Search for the cell housing the specified text and yield its (X, Y) center coordinate. 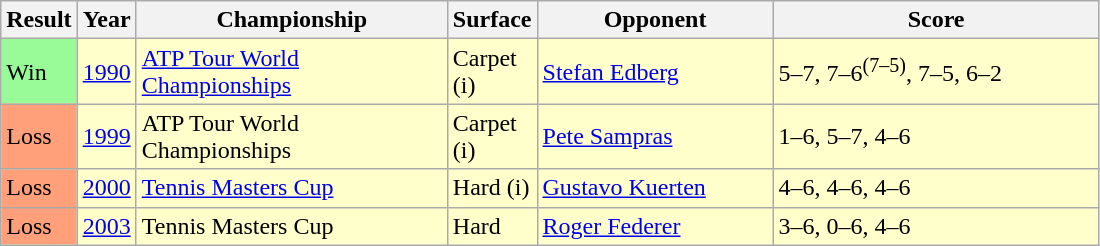
1990 (106, 72)
Result (39, 20)
Hard (i) (492, 188)
Championship (292, 20)
Stefan Edberg (655, 72)
2003 (106, 226)
Surface (492, 20)
4–6, 4–6, 4–6 (936, 188)
Score (936, 20)
Gustavo Kuerten (655, 188)
5–7, 7–6(7–5), 7–5, 6–2 (936, 72)
1999 (106, 136)
Year (106, 20)
3–6, 0–6, 4–6 (936, 226)
1–6, 5–7, 4–6 (936, 136)
Opponent (655, 20)
Win (39, 72)
Hard (492, 226)
Roger Federer (655, 226)
2000 (106, 188)
Pete Sampras (655, 136)
